Provide the [X, Y] coordinate of the cell's center where the given text is located.  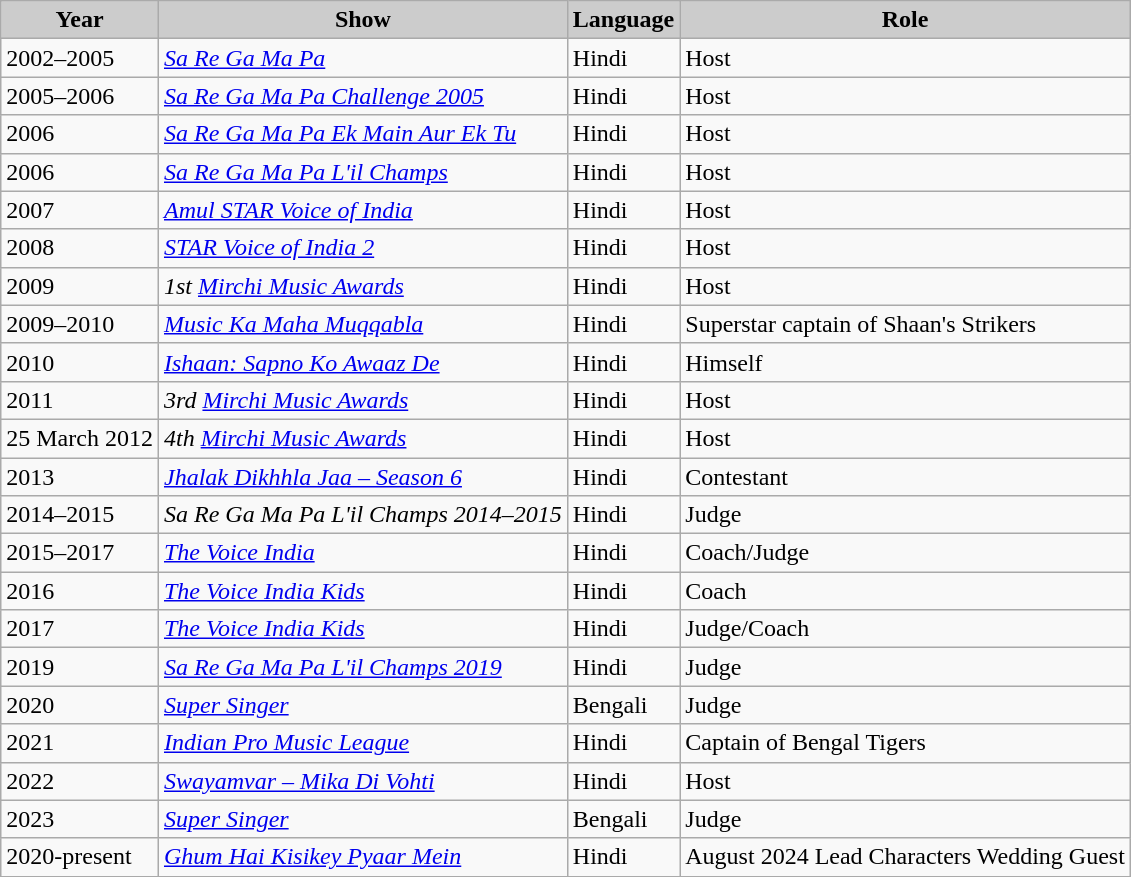
2019 [80, 667]
Year [80, 20]
Sa Re Ga Ma Pa Challenge 2005 [362, 96]
2014–2015 [80, 515]
Indian Pro Music League [362, 743]
2016 [80, 591]
Jhalak Dikhhla Jaa – Season 6 [362, 477]
2002–2005 [80, 58]
3rd Mirchi Music Awards [362, 400]
Language [623, 20]
Role [906, 20]
Captain of Bengal Tigers [906, 743]
Coach/Judge [906, 553]
Music Ka Maha Muqqabla [362, 324]
Swayamvar – Mika Di Vohti [362, 781]
2020 [80, 705]
2017 [80, 629]
2007 [80, 210]
Judge/Coach [906, 629]
Himself [906, 362]
4th Mirchi Music Awards [362, 438]
2009–2010 [80, 324]
2021 [80, 743]
Sa Re Ga Ma Pa Ek Main Aur Ek Tu [362, 134]
Sa Re Ga Ma Pa L'il Champs [362, 172]
Sa Re Ga Ma Pa [362, 58]
25 March 2012 [80, 438]
Coach [906, 591]
2023 [80, 819]
Superstar captain of Shaan's Strikers [906, 324]
2005–2006 [80, 96]
1st Mirchi Music Awards [362, 286]
2020-present [80, 857]
2010 [80, 362]
2008 [80, 248]
Ishaan: Sapno Ko Awaaz De [362, 362]
Sa Re Ga Ma Pa L'il Champs 2014–2015 [362, 515]
Amul STAR Voice of India [362, 210]
Contestant [906, 477]
August 2024 Lead Characters Wedding Guest [906, 857]
2009 [80, 286]
Sa Re Ga Ma Pa L'il Champs 2019 [362, 667]
Ghum Hai Kisikey Pyaar Mein [362, 857]
2015–2017 [80, 553]
The Voice India [362, 553]
2013 [80, 477]
STAR Voice of India 2 [362, 248]
2022 [80, 781]
2011 [80, 400]
Show [362, 20]
